Search for the cell housing the specified text and yield its [X, Y] center coordinate. 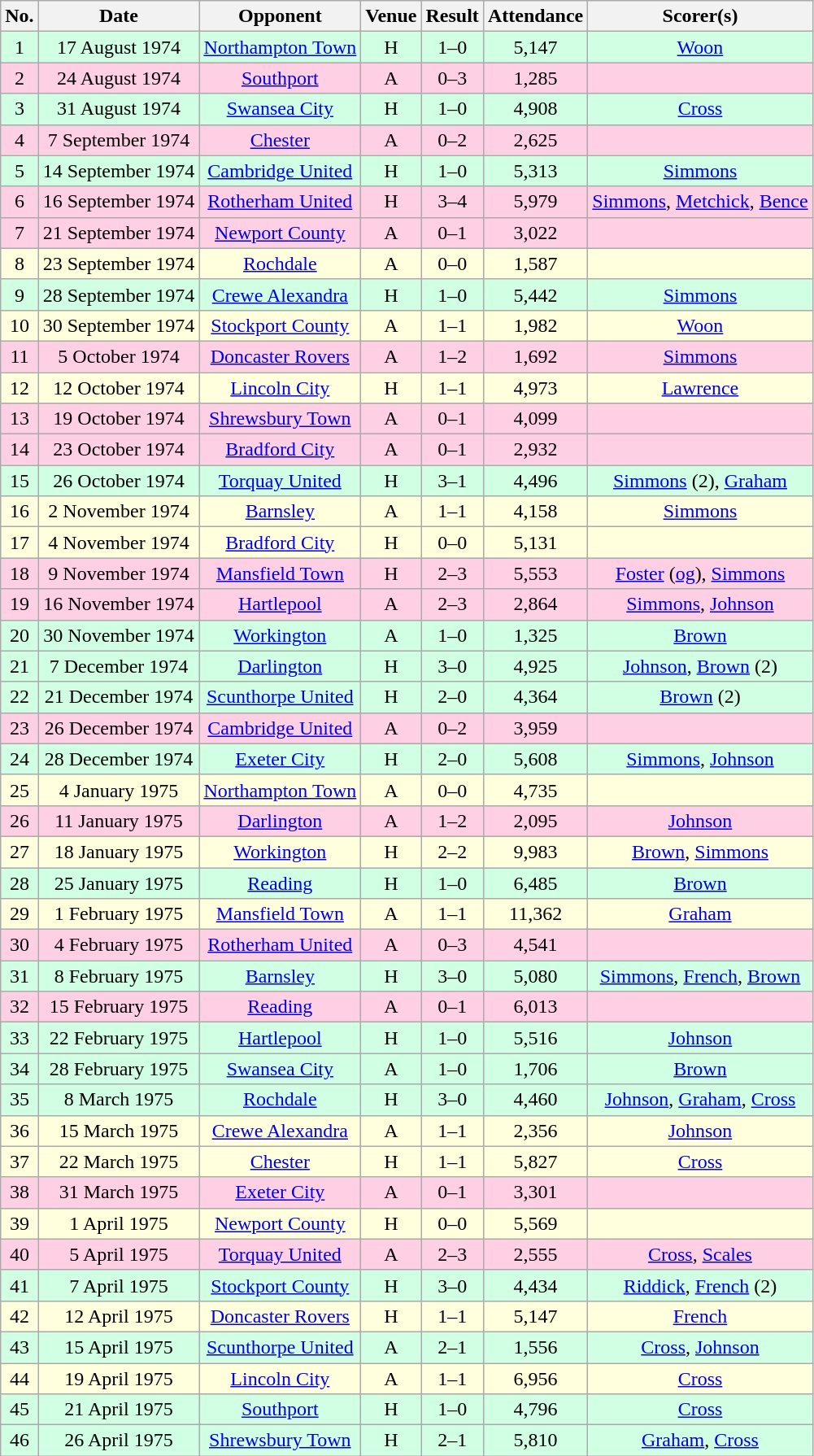
43 [20, 1347]
4 [20, 140]
26 October 1974 [119, 481]
36 [20, 1131]
31 March 1975 [119, 1192]
1,325 [535, 635]
2,932 [535, 450]
5,810 [535, 1441]
3,959 [535, 728]
Opponent [280, 16]
French [700, 1316]
16 November 1974 [119, 604]
20 [20, 635]
2–2 [452, 852]
4,364 [535, 697]
5,827 [535, 1162]
22 [20, 697]
12 [20, 388]
32 [20, 1007]
6,013 [535, 1007]
Cross, Scales [700, 1254]
22 February 1975 [119, 1038]
18 [20, 573]
Foster (og), Simmons [700, 573]
42 [20, 1316]
Date [119, 16]
26 December 1974 [119, 728]
5,569 [535, 1223]
22 March 1975 [119, 1162]
3 [20, 109]
4,496 [535, 481]
1,587 [535, 264]
17 August 1974 [119, 47]
9 [20, 294]
14 [20, 450]
31 [20, 976]
7 [20, 233]
8 March 1975 [119, 1100]
26 [20, 821]
7 September 1974 [119, 140]
Johnson, Graham, Cross [700, 1100]
5,979 [535, 202]
2,555 [535, 1254]
3–1 [452, 481]
Brown (2) [700, 697]
15 March 1975 [119, 1131]
13 [20, 419]
26 April 1975 [119, 1441]
11 January 1975 [119, 821]
4 January 1975 [119, 790]
4,434 [535, 1285]
2,356 [535, 1131]
5 April 1975 [119, 1254]
Attendance [535, 16]
25 [20, 790]
12 October 1974 [119, 388]
5,553 [535, 573]
Simmons, French, Brown [700, 976]
19 [20, 604]
2 [20, 78]
No. [20, 16]
17 [20, 543]
Result [452, 16]
27 [20, 852]
23 September 1974 [119, 264]
4 February 1975 [119, 945]
1,982 [535, 325]
19 April 1975 [119, 1379]
5,313 [535, 171]
9,983 [535, 852]
18 January 1975 [119, 852]
19 October 1974 [119, 419]
Cross, Johnson [700, 1347]
41 [20, 1285]
Riddick, French (2) [700, 1285]
12 April 1975 [119, 1316]
2,864 [535, 604]
30 November 1974 [119, 635]
38 [20, 1192]
4,541 [535, 945]
1,285 [535, 78]
39 [20, 1223]
3,022 [535, 233]
4,796 [535, 1410]
1,706 [535, 1069]
31 August 1974 [119, 109]
1,692 [535, 356]
40 [20, 1254]
9 November 1974 [119, 573]
2,625 [535, 140]
3–4 [452, 202]
16 [20, 512]
4,460 [535, 1100]
28 September 1974 [119, 294]
30 September 1974 [119, 325]
24 August 1974 [119, 78]
Simmons (2), Graham [700, 481]
6 [20, 202]
2,095 [535, 821]
Graham [700, 914]
6,485 [535, 883]
15 [20, 481]
4,908 [535, 109]
37 [20, 1162]
7 December 1974 [119, 666]
30 [20, 945]
1 April 1975 [119, 1223]
1,556 [535, 1347]
5 October 1974 [119, 356]
Simmons, Metchick, Bence [700, 202]
29 [20, 914]
1 [20, 47]
5,608 [535, 759]
4,158 [535, 512]
4 November 1974 [119, 543]
28 December 1974 [119, 759]
21 December 1974 [119, 697]
6,956 [535, 1379]
4,735 [535, 790]
7 April 1975 [119, 1285]
11 [20, 356]
21 April 1975 [119, 1410]
45 [20, 1410]
28 February 1975 [119, 1069]
28 [20, 883]
4,973 [535, 388]
Venue [391, 16]
23 October 1974 [119, 450]
8 February 1975 [119, 976]
46 [20, 1441]
44 [20, 1379]
25 January 1975 [119, 883]
10 [20, 325]
5,442 [535, 294]
21 [20, 666]
16 September 1974 [119, 202]
35 [20, 1100]
5,080 [535, 976]
5 [20, 171]
5,131 [535, 543]
2 November 1974 [119, 512]
8 [20, 264]
Johnson, Brown (2) [700, 666]
15 February 1975 [119, 1007]
14 September 1974 [119, 171]
11,362 [535, 914]
5,516 [535, 1038]
23 [20, 728]
3,301 [535, 1192]
Graham, Cross [700, 1441]
4,099 [535, 419]
15 April 1975 [119, 1347]
Lawrence [700, 388]
4,925 [535, 666]
34 [20, 1069]
24 [20, 759]
33 [20, 1038]
21 September 1974 [119, 233]
1 February 1975 [119, 914]
Scorer(s) [700, 16]
Brown, Simmons [700, 852]
